Determine the [X, Y] coordinate at the center of the cell enclosing the given text.  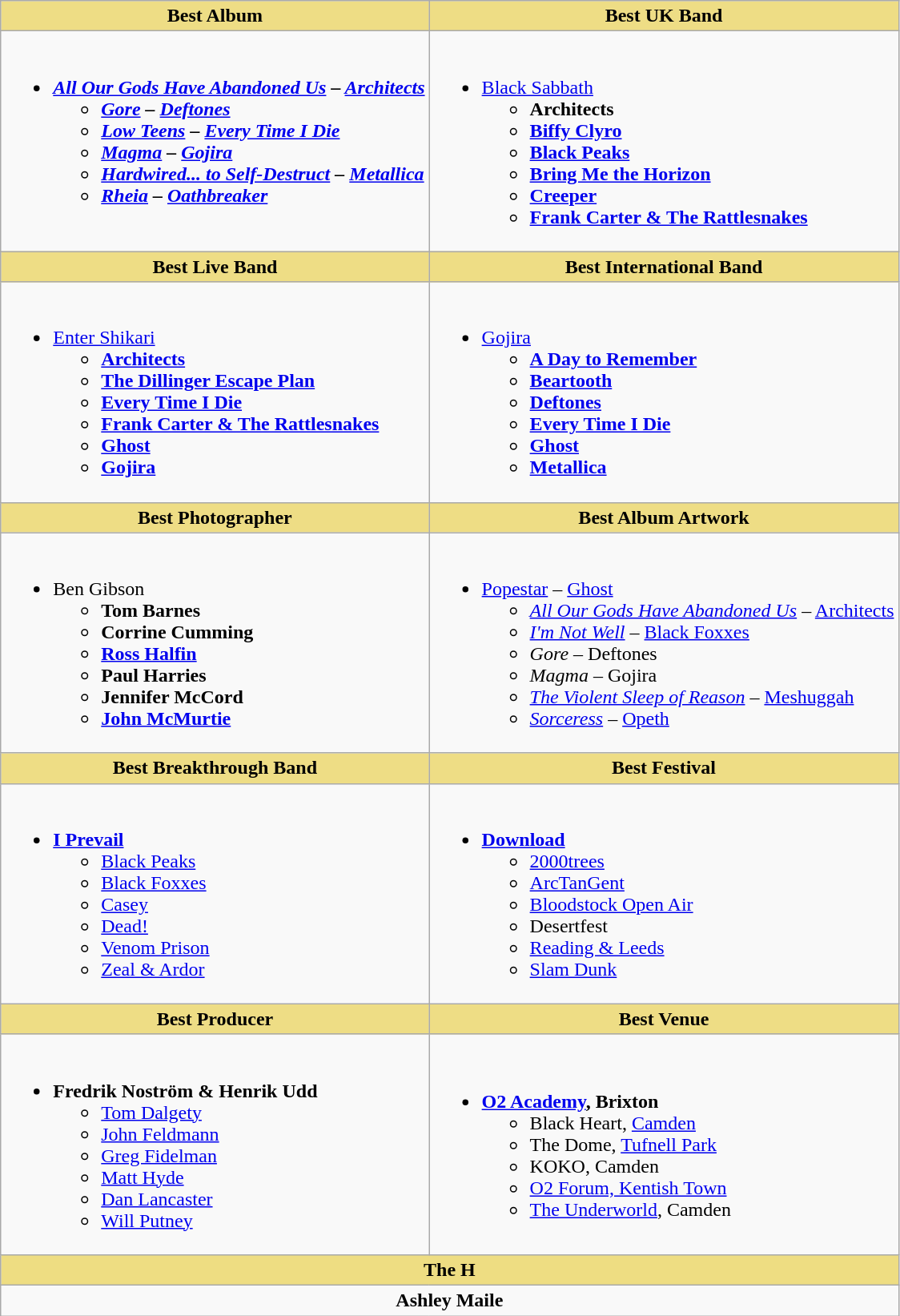
O2 Academy, BrixtonBlack Heart, CamdenThe Dome, Tufnell ParkKOKO, CamdenO2 Forum, Kentish TownThe Underworld, Camden [664, 1144]
Best Festival [664, 768]
Best Breakthrough Band [215, 768]
Ashley Maile [450, 1300]
The H [450, 1270]
Best Photographer [215, 517]
Best Producer [215, 1019]
Best Live Band [215, 267]
Best Album [215, 16]
Ben GibsonTom BarnesCorrine CummingRoss HalfinPaul HarriesJennifer McCordJohn McMurtie [215, 642]
GojiraA Day to RememberBeartoothDeftonesEvery Time I DieGhostMetallica [664, 392]
Best Album Artwork [664, 517]
Fredrik Noström & Henrik UddTom DalgetyJohn FeldmannGreg FidelmanMatt HydeDan LancasterWill Putney [215, 1144]
Download2000treesArcTanGentBloodstock Open AirDesertfestReading & LeedsSlam Dunk [664, 894]
Enter ShikariArchitectsThe Dillinger Escape PlanEvery Time I DieFrank Carter & The RattlesnakesGhostGojira [215, 392]
Best International Band [664, 267]
Black SabbathArchitectsBiffy ClyroBlack PeaksBring Me the HorizonCreeperFrank Carter & The Rattlesnakes [664, 141]
Best Venue [664, 1019]
I PrevailBlack PeaksBlack FoxxesCaseyDead!Venom PrisonZeal & Ardor [215, 894]
Best UK Band [664, 16]
